For the text-containing cell, return its midpoint in [x, y] coordinate format. 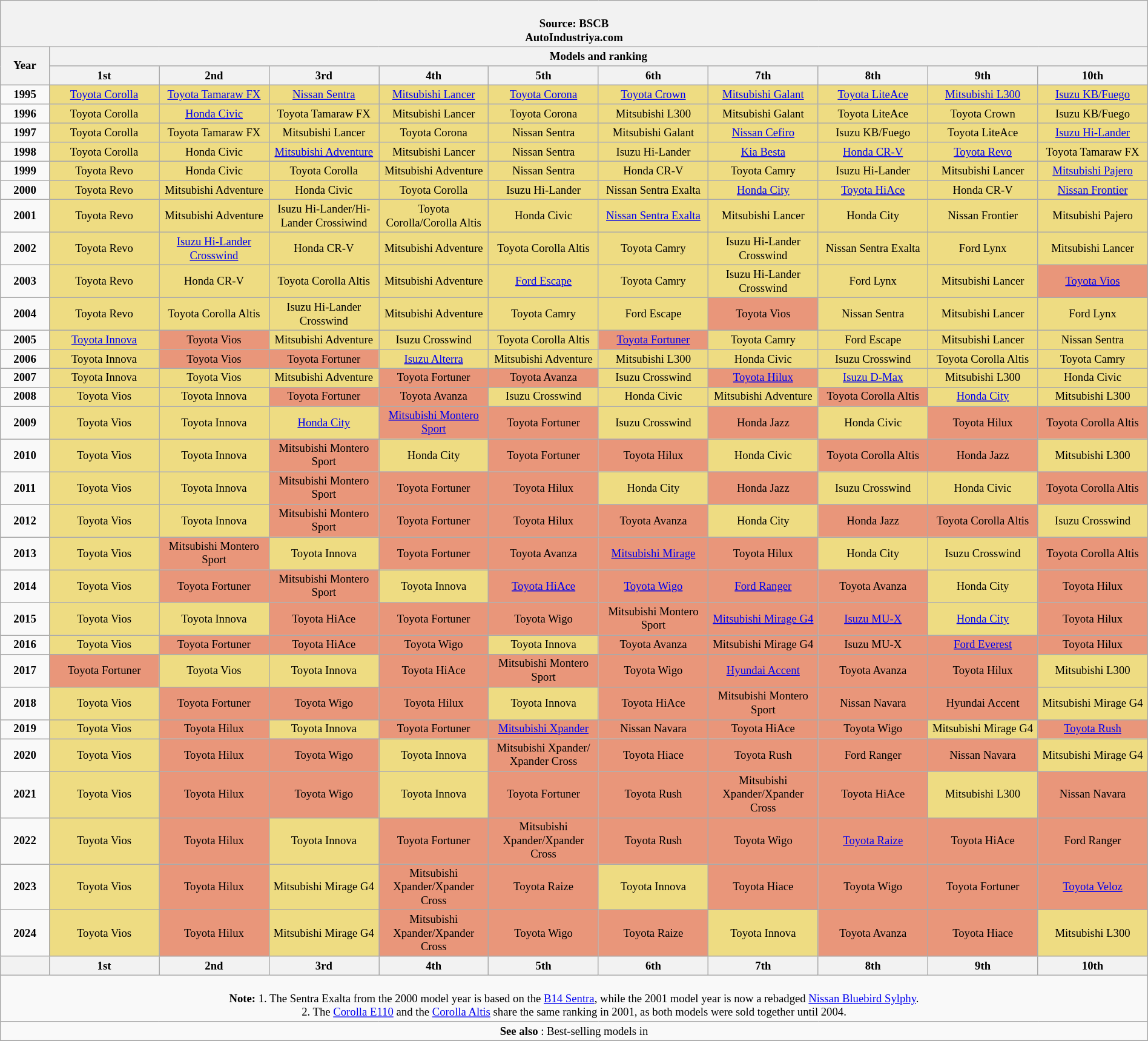
2016 [25, 644]
Isuzu Alterra [434, 359]
1998 [25, 151]
2009 [25, 423]
Isuzu Hi-Lander/Hi-Lander Crossiwind [323, 216]
2006 [25, 359]
Toyota Corolla/Corolla Altis [434, 216]
2024 [25, 933]
2010 [25, 455]
2004 [25, 314]
2018 [25, 703]
Source: BSCBAutoIndustriya.com [574, 24]
2022 [25, 841]
1999 [25, 171]
2002 [25, 248]
See also : Best-selling models in [574, 1031]
2021 [25, 795]
1997 [25, 133]
2003 [25, 281]
2005 [25, 339]
Ford Everest [982, 644]
Kia Besta [763, 151]
2013 [25, 554]
2008 [25, 397]
2014 [25, 586]
2017 [25, 670]
2011 [25, 488]
2000 [25, 190]
Mitsubishi Mirage [653, 554]
Nissan Cefiro [763, 133]
2015 [25, 619]
Year [25, 67]
Mitsubishi Xpander [544, 729]
2020 [25, 755]
2012 [25, 521]
Isuzu D-Max [873, 378]
2007 [25, 378]
2023 [25, 887]
1996 [25, 114]
Toyota Veloz [1092, 887]
2019 [25, 729]
Models and ranking [598, 57]
1995 [25, 94]
Mitsubishi Xpander/ Xpander Cross [544, 755]
2001 [25, 216]
